Return (X, Y) of the center of cell containing provided text 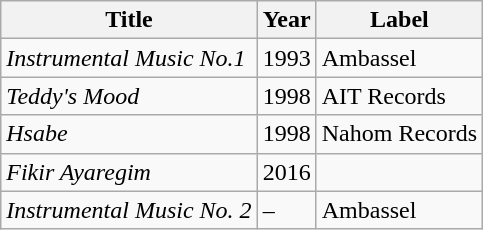
2016 (286, 172)
Teddy's Mood (129, 96)
– (286, 210)
AIT Records (399, 96)
Label (399, 20)
Hsabe (129, 134)
Year (286, 20)
1993 (286, 58)
Instrumental Music No.1 (129, 58)
Title (129, 20)
Instrumental Music No. 2 (129, 210)
Fikir Ayaregim (129, 172)
Nahom Records (399, 134)
